Determine the [X, Y] coordinate at the center of the cell enclosing the given text.  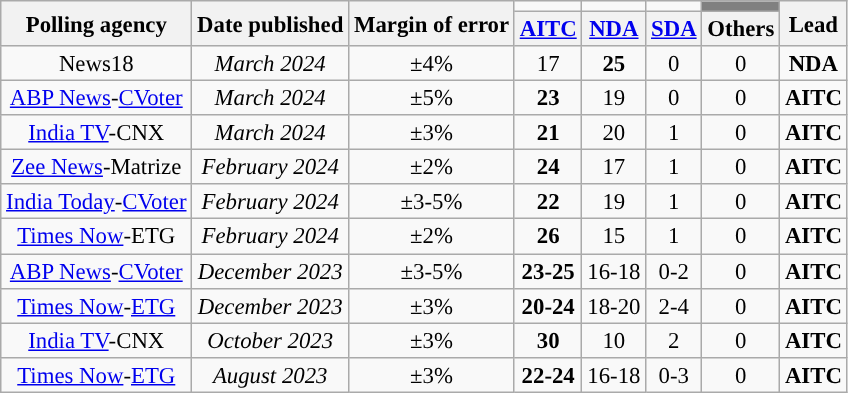
18-20 [614, 306]
0-3 [674, 374]
August 2023 [270, 374]
22 [548, 202]
October 2023 [270, 340]
15 [614, 236]
India Today-CVoter [96, 202]
±4% [432, 64]
23 [548, 98]
24 [548, 168]
±5% [432, 98]
25 [614, 64]
2 [674, 340]
Polling agency [96, 24]
Zee News-Matrize [96, 168]
Others [741, 30]
2-4 [674, 306]
21 [548, 132]
20 [614, 132]
20-24 [548, 306]
30 [548, 340]
23-25 [548, 272]
Margin of error [432, 24]
Date published [270, 24]
0-2 [674, 272]
Lead [814, 24]
10 [614, 340]
22-24 [548, 374]
News18 [96, 64]
26 [548, 236]
SDA [674, 30]
